Scan for the cell matching the given text and deliver its (x, y) coordinate at center. 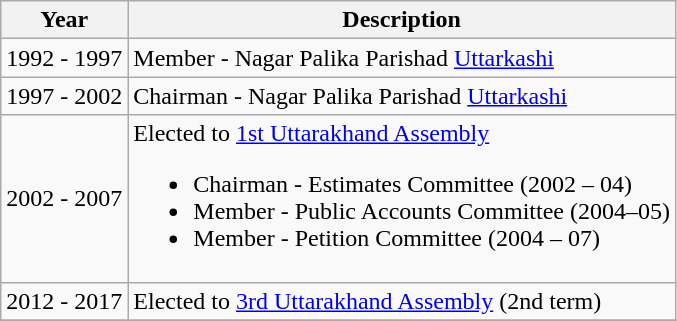
1992 - 1997 (64, 58)
Member - Nagar Palika Parishad Uttarkashi (402, 58)
2012 - 2017 (64, 301)
Elected to 3rd Uttarakhand Assembly (2nd term) (402, 301)
Year (64, 20)
Description (402, 20)
2002 - 2007 (64, 198)
1997 - 2002 (64, 96)
Chairman - Nagar Palika Parishad Uttarkashi (402, 96)
